Capture the cell that displays the provided text and extract its [X, Y] central coordinate. 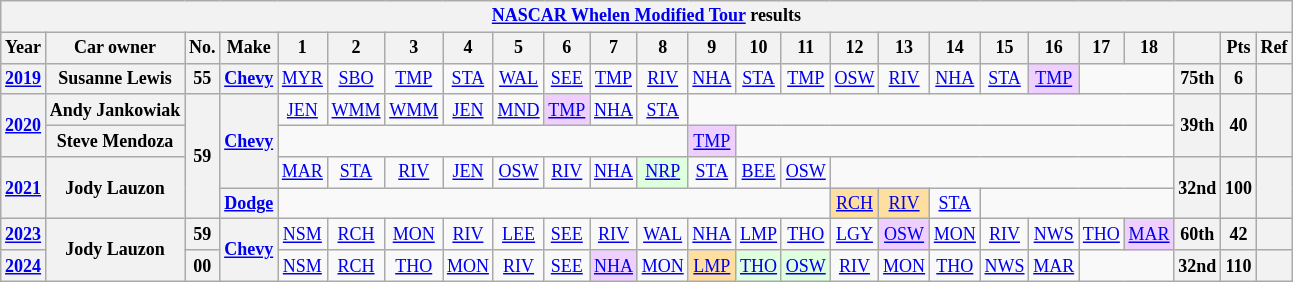
9 [712, 48]
NRP [662, 172]
15 [1004, 48]
5 [518, 48]
Make [249, 48]
Pts [1239, 48]
SBO [356, 78]
2 [356, 48]
14 [954, 48]
2024 [24, 266]
Ref [1274, 48]
75th [1198, 78]
LGY [854, 234]
2021 [24, 188]
42 [1239, 234]
8 [662, 48]
40 [1239, 125]
Year [24, 48]
1 [303, 48]
2019 [24, 78]
3 [414, 48]
55 [202, 78]
11 [806, 48]
12 [854, 48]
100 [1239, 188]
60th [1198, 234]
2020 [24, 125]
LEE [518, 234]
BEE [759, 172]
Susanne Lewis [114, 78]
10 [759, 48]
16 [1054, 48]
Dodge [249, 204]
7 [614, 48]
00 [202, 266]
39th [1198, 125]
Car owner [114, 48]
Andy Jankowiak [114, 110]
MYR [303, 78]
Steve Mendoza [114, 140]
110 [1239, 266]
13 [904, 48]
No. [202, 48]
18 [1149, 48]
MND [518, 110]
4 [468, 48]
17 [1102, 48]
2023 [24, 234]
NASCAR Whelen Modified Tour results [646, 16]
